Search for the cell housing the specified text and yield its (X, Y) center coordinate. 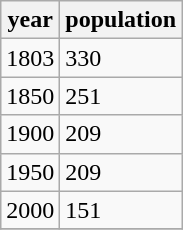
population (121, 20)
2000 (30, 210)
1850 (30, 96)
1900 (30, 134)
1803 (30, 58)
1950 (30, 172)
151 (121, 210)
330 (121, 58)
year (30, 20)
251 (121, 96)
